Return [X, Y] of the center of cell containing provided text 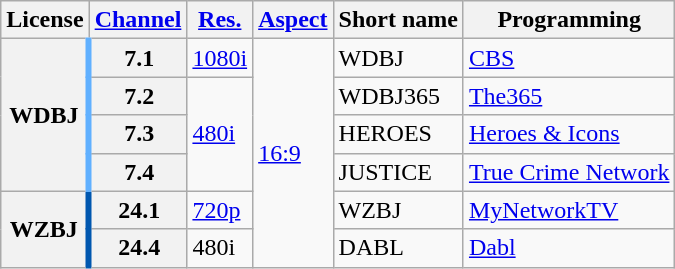
1080i [220, 58]
The365 [569, 96]
720p [220, 210]
MyNetworkTV [569, 210]
7.4 [138, 172]
24.4 [138, 248]
16:9 [293, 153]
Short name [398, 20]
True Crime Network [569, 172]
7.1 [138, 58]
License [45, 20]
Programming [569, 20]
Dabl [569, 248]
CBS [569, 58]
7.3 [138, 134]
DABL [398, 248]
HEROES [398, 134]
WDBJ365 [398, 96]
Res. [220, 20]
JUSTICE [398, 172]
24.1 [138, 210]
Heroes & Icons [569, 134]
Channel [138, 20]
Aspect [293, 20]
7.2 [138, 96]
